For the text-containing cell, return its midpoint in (X, Y) coordinate format. 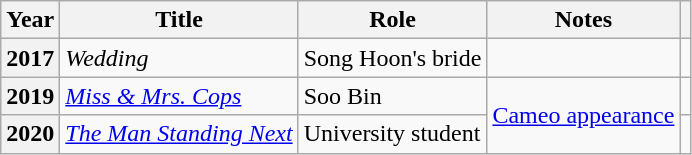
Role (392, 20)
Cameo appearance (584, 115)
Wedding (179, 58)
The Man Standing Next (179, 134)
Soo Bin (392, 96)
Year (30, 20)
2017 (30, 58)
Miss & Mrs. Cops (179, 96)
2020 (30, 134)
University student (392, 134)
Notes (584, 20)
Song Hoon's bride (392, 58)
Title (179, 20)
2019 (30, 96)
